Provide the (x, y) coordinate of the cell's center where the given text is located.  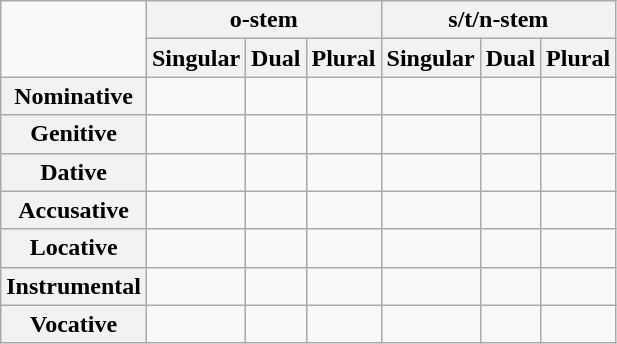
Accusative (74, 210)
Instrumental (74, 286)
o-stem (264, 20)
Vocative (74, 324)
Genitive (74, 134)
s/t/n-stem (498, 20)
Nominative (74, 96)
Dative (74, 172)
Locative (74, 248)
